Provide the [X, Y] coordinate of the cell's center where the given text is located.  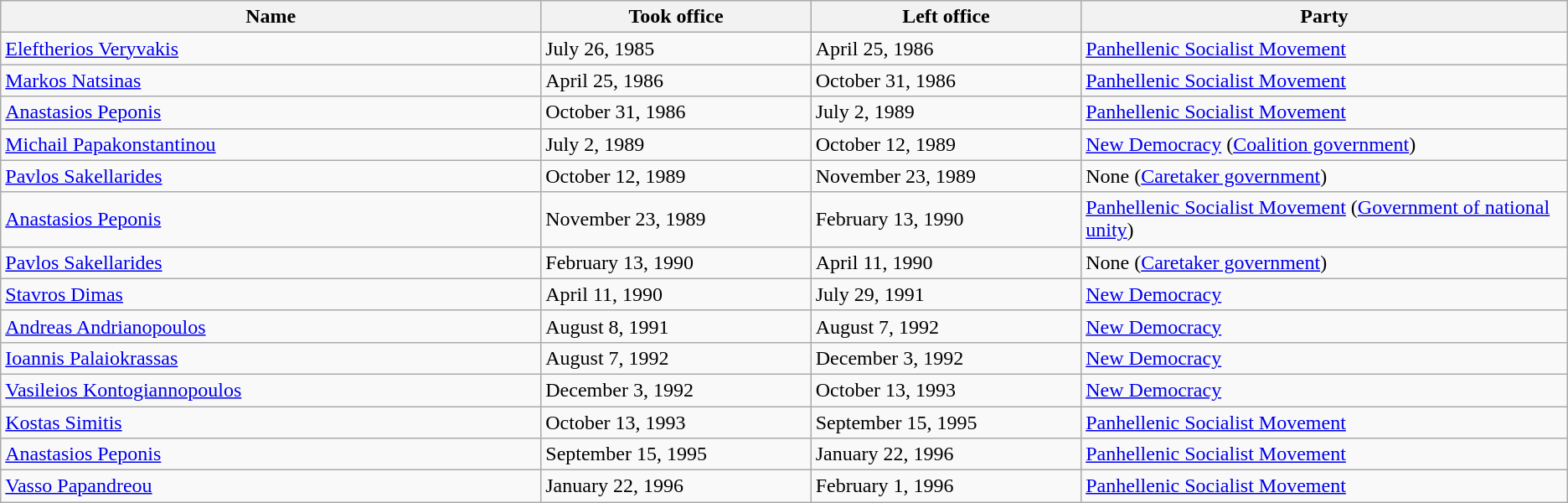
Vasso Papandreou [271, 486]
Panhellenic Socialist Movement (Government of national unity) [1325, 220]
Michail Papakonstantinou [271, 144]
July 29, 1991 [946, 294]
Kostas Simitis [271, 422]
Stavros Dimas [271, 294]
Markos Natsinas [271, 80]
February 1, 1996 [946, 486]
Left office [946, 17]
Andreas Andrianopoulos [271, 326]
Vasileios Kontogiannopoulos [271, 390]
New Democracy (Coalition government) [1325, 144]
August 8, 1991 [676, 326]
Eleftherios Veryvakis [271, 49]
Took office [676, 17]
Ioannis Palaiokrassas [271, 358]
Name [271, 17]
Party [1325, 17]
July 26, 1985 [676, 49]
